Return (X, Y) of the center of cell containing provided text 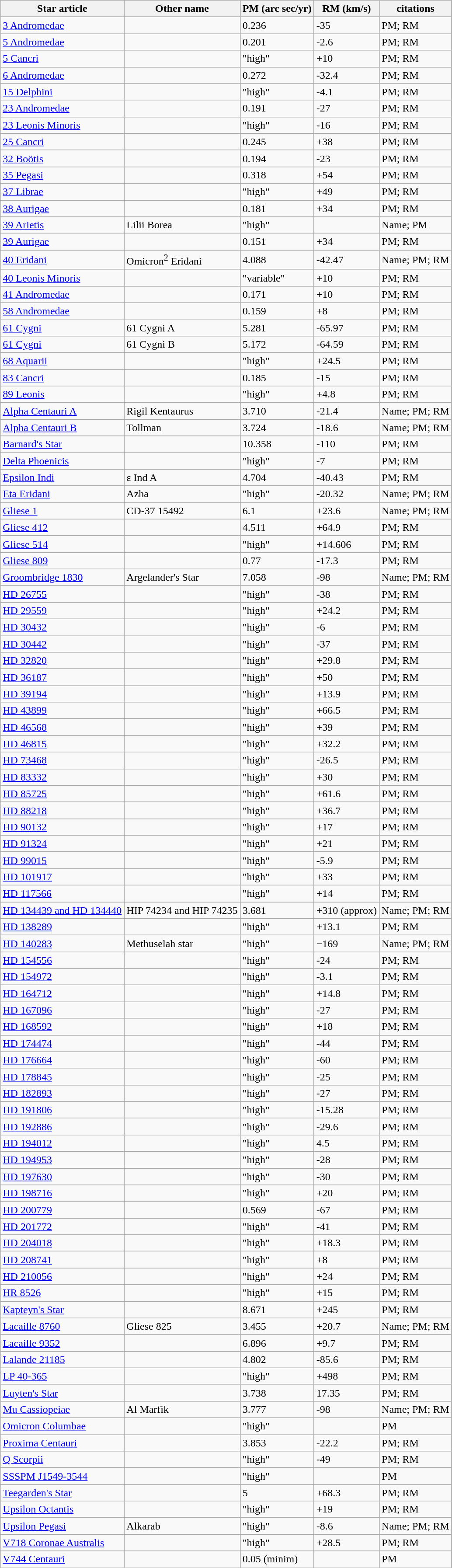
Lilii Borea (182, 225)
"variable" (277, 278)
4.5 (346, 1143)
HD 83332 (62, 777)
0.318 (277, 175)
37 Librae (62, 192)
-38 (346, 594)
HD 46568 (62, 727)
+19 (346, 1509)
RM (km/s) (346, 9)
Gliese 412 (62, 527)
HD 204018 (62, 1243)
Star article (62, 9)
-65.97 (346, 328)
-20.32 (346, 494)
+13.1 (346, 927)
+68.3 (346, 1493)
HD 176664 (62, 1060)
Proxima Centauri (62, 1443)
4.088 (277, 260)
35 Pegasi (62, 175)
Al Marfik (182, 1409)
-49 (346, 1460)
HD 39194 (62, 694)
HD 46815 (62, 744)
6.896 (277, 1343)
+9.7 (346, 1343)
Luyten's Star (62, 1393)
Kapteyn's Star (62, 1310)
0.185 (277, 378)
Alpha Centauri B (62, 428)
-44 (346, 1043)
Rigil Kentaurus (182, 411)
HD 73468 (62, 760)
Argelander's Star (182, 577)
ε Ind A (182, 477)
HD 32820 (62, 661)
HD 90132 (62, 827)
-17.3 (346, 561)
+245 (346, 1310)
HIP 74234 and HIP 74235 (182, 910)
HD 201772 (62, 1227)
Tollman (182, 428)
-3.1 (346, 977)
V744 Centauri (62, 1559)
3.738 (277, 1393)
+23.6 (346, 511)
5.281 (277, 328)
25 Cancri (62, 142)
+24.5 (346, 361)
+14.8 (346, 993)
0.181 (277, 209)
23 Leonis Minoris (62, 125)
6.1 (277, 511)
Alkarab (182, 1526)
Gliese 825 (182, 1326)
23 Andromedae (62, 108)
HD 174474 (62, 1043)
Azha (182, 494)
Groombridge 1830 (62, 577)
+50 (346, 677)
-15 (346, 378)
83 Cancri (62, 378)
+21 (346, 843)
-85.6 (346, 1359)
+13.9 (346, 694)
Delta Phoenicis (62, 461)
-30 (346, 1177)
+15 (346, 1293)
HD 88218 (62, 810)
-15.28 (346, 1110)
Name; PM (416, 225)
-26.5 (346, 760)
+28.5 (346, 1543)
+61.6 (346, 794)
V718 Coronae Australis (62, 1543)
HD 29559 (62, 610)
Gliese 809 (62, 561)
-40.43 (346, 477)
+20 (346, 1193)
HD 154972 (62, 977)
-41 (346, 1227)
Alpha Centauri A (62, 411)
+18 (346, 1027)
LP 40-365 (62, 1376)
3.724 (277, 428)
Eta Eridani (62, 494)
0.05 (minim) (277, 1559)
5 (277, 1493)
+32.2 (346, 744)
+498 (346, 1376)
15 Delphini (62, 92)
-7 (346, 461)
5 Cancri (62, 59)
Upsilon Pegasi (62, 1526)
HD 140283 (62, 944)
HD 138289 (62, 927)
PM (arc sec/yr) (277, 9)
+14.606 (346, 544)
58 Andromedae (62, 311)
HD 194953 (62, 1160)
40 Eridani (62, 260)
38 Aurigae (62, 209)
HD 26755 (62, 594)
−169 (346, 944)
-5.9 (346, 860)
3.710 (277, 411)
+17 (346, 827)
0.245 (277, 142)
CD-37 15492 (182, 511)
0.191 (277, 108)
-25 (346, 1077)
HD 164712 (62, 993)
-2.6 (346, 42)
-29.6 (346, 1126)
89 Leonis (62, 394)
39 Arietis (62, 225)
Lalande 21185 (62, 1359)
0.272 (277, 75)
Methuselah star (182, 944)
0.77 (277, 561)
+20.7 (346, 1326)
-32.4 (346, 75)
+66.5 (346, 711)
+49 (346, 192)
0.159 (277, 311)
+64.9 (346, 527)
-64.59 (346, 344)
3.777 (277, 1409)
0.194 (277, 158)
3.455 (277, 1326)
8.671 (277, 1310)
HD 154556 (62, 960)
61 Cygni B (182, 344)
HD 200779 (62, 1210)
HD 99015 (62, 860)
HD 210056 (62, 1276)
HD 134439 and HD 134440 (62, 910)
-67 (346, 1210)
HD 43899 (62, 711)
17.35 (346, 1393)
Teegarden's Star (62, 1493)
HD 30442 (62, 644)
0.151 (277, 242)
41 Andromedae (62, 294)
-23 (346, 158)
Mu Cassiopeiae (62, 1409)
HD 178845 (62, 1077)
HD 117566 (62, 894)
-8.6 (346, 1526)
HD 197630 (62, 1177)
Lacaille 9352 (62, 1343)
3 Andromedae (62, 25)
4.802 (277, 1359)
-35 (346, 25)
Omicron Columbae (62, 1426)
Lacaille 8760 (62, 1326)
Gliese 514 (62, 544)
3.681 (277, 910)
+14 (346, 894)
+24 (346, 1276)
-42.47 (346, 260)
HD 192886 (62, 1126)
+38 (346, 142)
Omicron2 Eridani (182, 260)
-22.2 (346, 1443)
-21.4 (346, 411)
HR 8526 (62, 1293)
Other name (182, 9)
Barnard's Star (62, 444)
HD 182893 (62, 1093)
-37 (346, 644)
7.058 (277, 577)
+36.7 (346, 810)
HD 101917 (62, 877)
+4.8 (346, 394)
+310 (approx) (346, 910)
0.201 (277, 42)
0.171 (277, 294)
-18.6 (346, 428)
+39 (346, 727)
39 Aurigae (62, 242)
+29.8 (346, 661)
HD 167096 (62, 1010)
Gliese 1 (62, 511)
32 Boötis (62, 158)
10.358 (277, 444)
+54 (346, 175)
Upsilon Octantis (62, 1509)
-16 (346, 125)
Epsilon Indi (62, 477)
-60 (346, 1060)
+24.2 (346, 610)
4.704 (277, 477)
HD 194012 (62, 1143)
68 Aquarii (62, 361)
0.236 (277, 25)
5 Andromedae (62, 42)
5.172 (277, 344)
HD 85725 (62, 794)
HD 191806 (62, 1110)
-4.1 (346, 92)
+30 (346, 777)
SSSPM J1549-3544 (62, 1476)
HD 168592 (62, 1027)
3.853 (277, 1443)
-6 (346, 627)
4.511 (277, 527)
HD 198716 (62, 1193)
+18.3 (346, 1243)
-110 (346, 444)
-24 (346, 960)
6 Andromedae (62, 75)
0.569 (277, 1210)
HD 30432 (62, 627)
Q Scorpii (62, 1460)
HD 36187 (62, 677)
citations (416, 9)
40 Leonis Minoris (62, 278)
HD 91324 (62, 843)
61 Cygni A (182, 328)
+33 (346, 877)
HD 208741 (62, 1260)
-28 (346, 1160)
